Scan for the cell matching the given text and deliver its (x, y) coordinate at center. 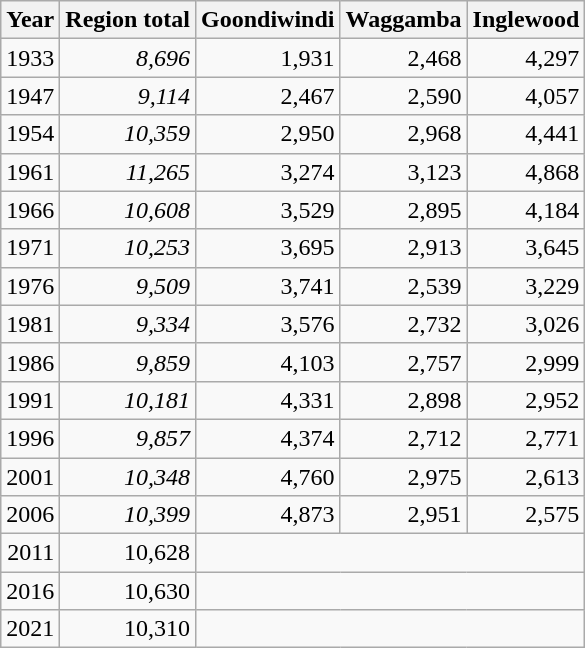
4,868 (526, 172)
1991 (30, 400)
3,026 (526, 324)
2,712 (404, 438)
10,608 (128, 210)
2011 (30, 553)
4,760 (268, 477)
2,895 (404, 210)
1976 (30, 286)
3,645 (526, 248)
11,265 (128, 172)
2,575 (526, 515)
4,331 (268, 400)
1954 (30, 134)
4,057 (526, 96)
Waggamba (404, 20)
2,952 (526, 400)
9,509 (128, 286)
2,898 (404, 400)
2,590 (404, 96)
1981 (30, 324)
4,103 (268, 362)
2,613 (526, 477)
Inglewood (526, 20)
10,630 (128, 591)
10,359 (128, 134)
2,468 (404, 58)
1933 (30, 58)
4,297 (526, 58)
2001 (30, 477)
3,123 (404, 172)
2006 (30, 515)
4,184 (526, 210)
2,467 (268, 96)
3,576 (268, 324)
3,529 (268, 210)
2,913 (404, 248)
10,310 (128, 629)
1966 (30, 210)
2,757 (404, 362)
9,859 (128, 362)
1986 (30, 362)
10,181 (128, 400)
2,732 (404, 324)
2016 (30, 591)
4,374 (268, 438)
2,771 (526, 438)
1996 (30, 438)
Year (30, 20)
1947 (30, 96)
3,274 (268, 172)
9,114 (128, 96)
1971 (30, 248)
2,539 (404, 286)
9,857 (128, 438)
Region total (128, 20)
9,334 (128, 324)
Goondiwindi (268, 20)
10,253 (128, 248)
1,931 (268, 58)
1961 (30, 172)
10,348 (128, 477)
2,968 (404, 134)
2,975 (404, 477)
2021 (30, 629)
8,696 (128, 58)
2,951 (404, 515)
3,695 (268, 248)
2,950 (268, 134)
10,399 (128, 515)
3,741 (268, 286)
3,229 (526, 286)
10,628 (128, 553)
4,441 (526, 134)
4,873 (268, 515)
2,999 (526, 362)
